Determine the (x, y) coordinate at the center of the cell enclosing the given text.  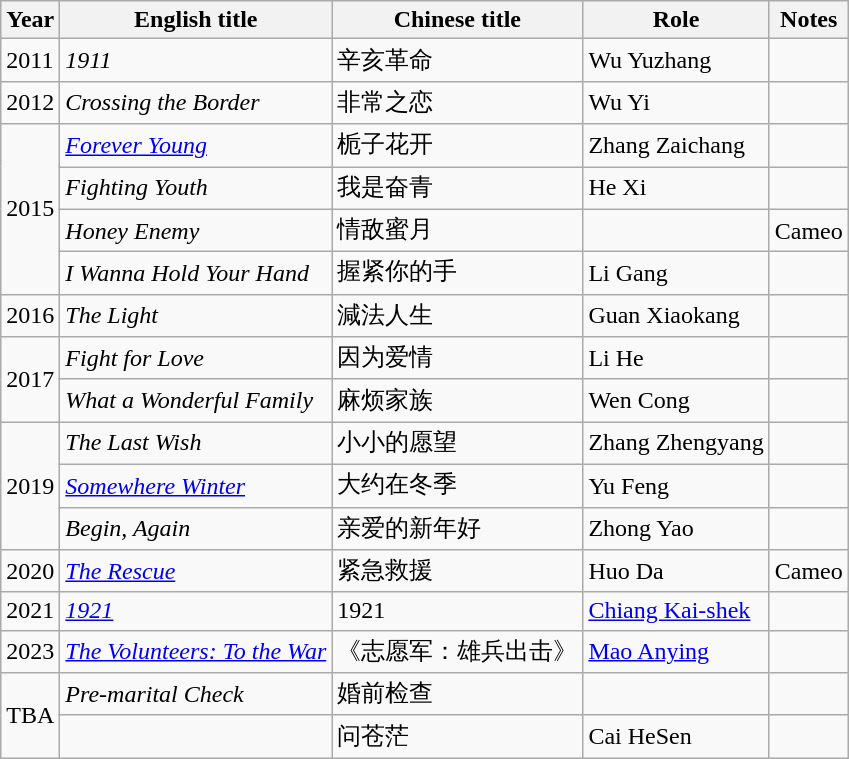
English title (196, 20)
问苍茫 (458, 736)
麻烦家族 (458, 400)
減法人生 (458, 316)
我是奋青 (458, 188)
TBA (30, 716)
2020 (30, 572)
Cai HeSen (676, 736)
Wu Yuzhang (676, 60)
The Last Wish (196, 444)
I Wanna Hold Your Hand (196, 274)
Wu Yi (676, 102)
非常之恋 (458, 102)
Begin, Again (196, 528)
Mao Anying (676, 652)
2011 (30, 60)
Zhong Yao (676, 528)
亲爱的新年好 (458, 528)
Huo Da (676, 572)
大约在冬季 (458, 486)
What a Wonderful Family (196, 400)
《志愿军：雄兵出击》 (458, 652)
Yu Feng (676, 486)
Fighting Youth (196, 188)
2017 (30, 380)
情敌蜜月 (458, 230)
Fight for Love (196, 358)
Honey Enemy (196, 230)
Notes (808, 20)
握紧你的手 (458, 274)
2016 (30, 316)
Wen Cong (676, 400)
Chinese title (458, 20)
He Xi (676, 188)
因为爱情 (458, 358)
Forever Young (196, 146)
紧急救援 (458, 572)
The Rescue (196, 572)
栀子花开 (458, 146)
Zhang Zhengyang (676, 444)
Zhang Zaichang (676, 146)
2021 (30, 611)
The Volunteers: To the War (196, 652)
2023 (30, 652)
2012 (30, 102)
小小的愿望 (458, 444)
Li He (676, 358)
Guan Xiaokang (676, 316)
Li Gang (676, 274)
Crossing the Border (196, 102)
2019 (30, 486)
Year (30, 20)
Role (676, 20)
The Light (196, 316)
Pre-marital Check (196, 694)
2015 (30, 209)
婚前检查 (458, 694)
Somewhere Winter (196, 486)
辛亥革命 (458, 60)
Chiang Kai-shek (676, 611)
1911 (196, 60)
